Return [x, y] of the center of cell containing provided text 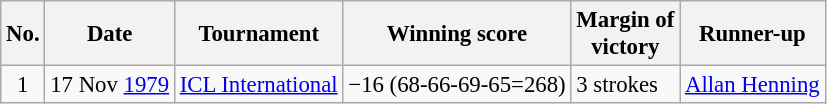
Allan Henning [752, 85]
1 [23, 85]
3 strokes [626, 85]
No. [23, 34]
Date [110, 34]
ICL International [258, 85]
Winning score [457, 34]
Runner-up [752, 34]
−16 (68-66-69-65=268) [457, 85]
Tournament [258, 34]
Margin ofvictory [626, 34]
17 Nov 1979 [110, 85]
